Pinpoint the cell where the given text exists, returning its (x, y) midpoint coordinate. 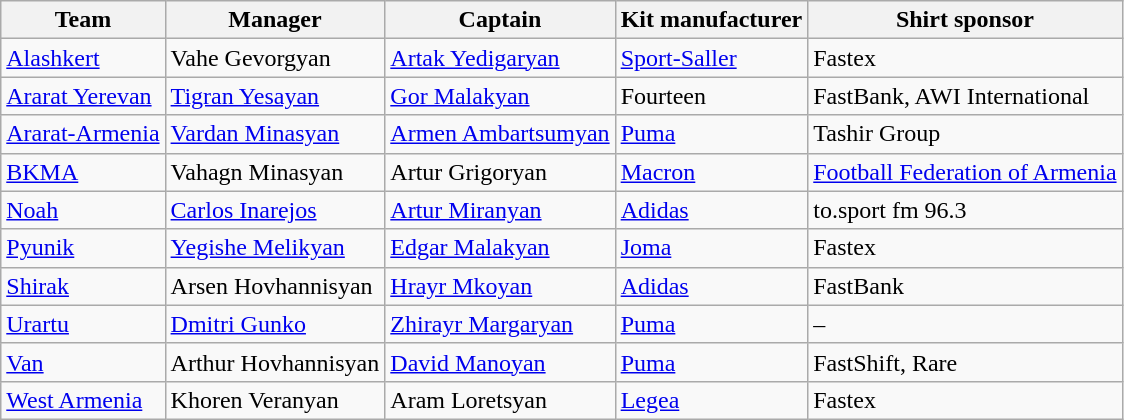
Vahe Gevorgyan (275, 58)
Pyunik (83, 248)
Shirt sponsor (965, 20)
Arthur Hovhannisyan (275, 362)
Artak Yedigaryan (500, 58)
Van (83, 362)
Edgar Malakyan (500, 248)
Football Federation of Armenia (965, 172)
Fourteen (712, 96)
– (965, 324)
FastBank (965, 286)
Legea (712, 400)
Tigran Yesayan (275, 96)
Team (83, 20)
Vahagn Minasyan (275, 172)
David Manoyan (500, 362)
Zhirayr Margaryan (500, 324)
Dmitri Gunko (275, 324)
Macron (712, 172)
Vardan Minasyan (275, 134)
Sport-Saller (712, 58)
Tashir Group (965, 134)
Joma (712, 248)
Ararat Yerevan (83, 96)
Ararat-Armenia (83, 134)
FastShift, Rare (965, 362)
Captain (500, 20)
Gor Malakyan (500, 96)
Carlos Inarejos (275, 210)
Arsen Hovhannisyan (275, 286)
Urartu (83, 324)
Manager (275, 20)
Alashkert (83, 58)
Artur Grigoryan (500, 172)
West Armenia (83, 400)
BKMA (83, 172)
to.sport fm 96.3 (965, 210)
FastBank, AWI International (965, 96)
Khoren Veranyan (275, 400)
Hrayr Mkoyan (500, 286)
Noah (83, 210)
Yegishe Melikyan (275, 248)
Artur Miranyan (500, 210)
Shirak (83, 286)
Kit manufacturer (712, 20)
Armen Ambartsumyan (500, 134)
Aram Loretsyan (500, 400)
